Provide the [X, Y] coordinate of the cell's center where the given text is located.  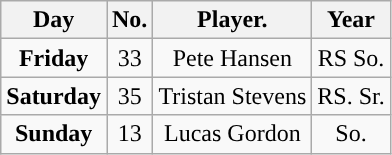
Sunday [54, 134]
Pete Hansen [232, 58]
Tristan Stevens [232, 96]
33 [129, 58]
RS So. [351, 58]
Saturday [54, 96]
Lucas Gordon [232, 134]
Player. [232, 20]
Day [54, 20]
35 [129, 96]
Year [351, 20]
13 [129, 134]
Friday [54, 58]
So. [351, 134]
RS. Sr. [351, 96]
No. [129, 20]
